Scan for the cell matching the given text and deliver its (x, y) coordinate at center. 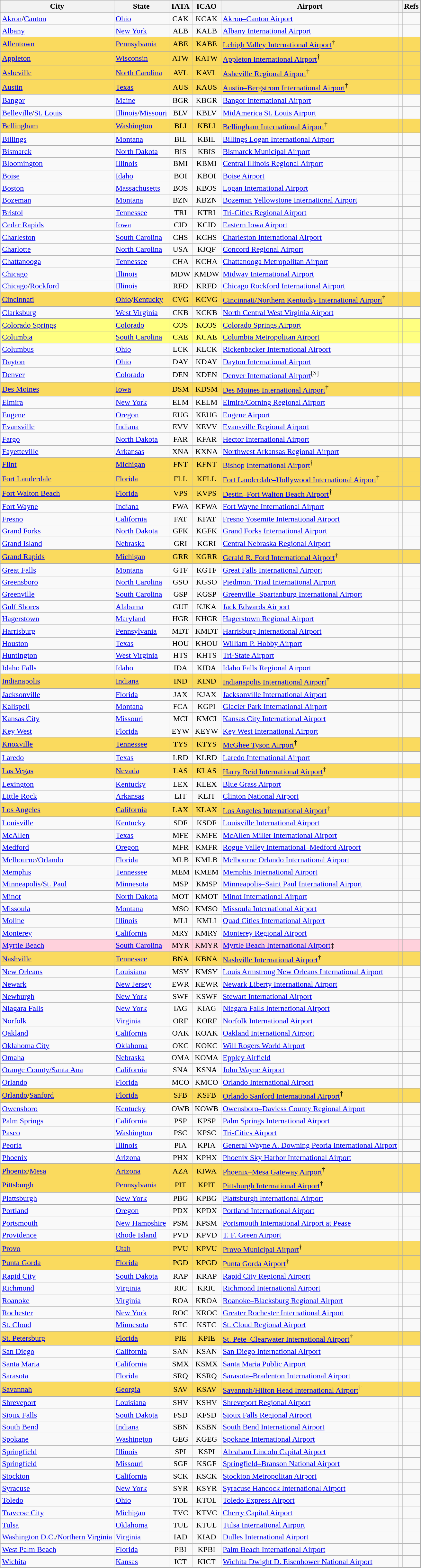
KBZN (207, 200)
BIS (180, 151)
JAX (180, 694)
Greenville–Spartanburg International Airport (310, 594)
KCVG (207, 300)
McAllen Miller International Airport (310, 835)
Ohio/Kentucky (141, 300)
FAR (180, 439)
MidAmerica St. Louis Airport (310, 113)
Chicago Rockford International Airport (310, 286)
KEWR (207, 984)
Indianapolis International Airport† (310, 681)
TVC (180, 1513)
Owensboro (57, 1109)
ICAO (207, 6)
TOL (180, 1500)
KELM (207, 403)
GFK (180, 531)
KSNA (207, 1070)
Eastern Iowa Airport (310, 225)
Greater Rochester International Airport (310, 1313)
KPDX (207, 1211)
KRIC (207, 1288)
ICT (180, 1562)
KBOS (207, 188)
Oakland (57, 1033)
SYR (180, 1488)
SAV (180, 1390)
Shreveport (57, 1402)
KRAP (207, 1276)
Grand Rapids (57, 557)
Plattsburgh (57, 1198)
Washington D.C./Northern Virginia (57, 1537)
Hagerstown Regional Airport (310, 619)
KGSO (207, 582)
GEG (180, 1439)
Maryland (141, 619)
KPSC (207, 1133)
Omaha (57, 1057)
TYS (180, 745)
General Wayne A. Downing Peoria International Airport (310, 1145)
SFB (180, 1095)
Pittsburgh International Airport† (310, 1185)
LRD (180, 757)
Quad Cities International Airport (310, 921)
Norfolk International Airport (310, 1021)
Austin (57, 87)
MEM (180, 872)
TRI (180, 213)
Tri-State Airport (310, 656)
Minneapolis/St. Paul (57, 884)
Rapid City Regional Airport (310, 1276)
Concord Regional Airport (310, 249)
Shreveport Regional Airport (310, 1402)
KROC (207, 1313)
Chicago/Rockford (57, 286)
MYR (180, 945)
Grand Forks (57, 531)
Fargo (57, 439)
PVU (180, 1249)
FWA (180, 507)
Little Rock (57, 796)
KBMI (207, 164)
Grand Island (57, 543)
South Bend International Airport (310, 1427)
Santa Maria Public Airport (310, 1364)
CID (180, 225)
KGSP (207, 594)
Medford (57, 847)
Albany International Airport (310, 31)
KSRQ (207, 1376)
Savannah (57, 1390)
KSYR (207, 1488)
MRY (180, 933)
Evansville Regional Airport (310, 427)
Gerald R. Ford International Airport† (310, 557)
Laredo (57, 757)
Portsmouth International Airport at Pease (310, 1223)
St. Pete–Clearwater International Airport† (310, 1338)
Provo Municipal Airport† (310, 1249)
KMFR (207, 847)
Huntington (57, 656)
Harrisburg (57, 631)
BOS (180, 188)
Chattanooga (57, 261)
MLB (180, 860)
ABE (180, 44)
Los Angeles (57, 810)
LCK (180, 349)
Hagerstown (57, 619)
Bozeman (57, 200)
Midway International Airport (310, 274)
OMA (180, 1057)
OAK (180, 1033)
PIA (180, 1145)
KSTC (207, 1325)
FLL (180, 479)
SAN (180, 1352)
PBG (180, 1198)
HTS (180, 656)
Bishop International Airport† (310, 465)
Palm Springs International Airport (310, 1121)
EYW (180, 731)
Will Rogers World Airport (310, 1045)
Phoenix (57, 1157)
KPBG (207, 1198)
Missoula (57, 909)
COS (180, 325)
KGPI (207, 707)
Columbia (57, 337)
Des Moines International Airport† (310, 389)
PSP (180, 1121)
ROC (180, 1313)
Elmira/Corning Regional Airport (310, 403)
Newark Liberty International Airport (310, 984)
MOT (180, 896)
KGTF (207, 570)
Cherry Capital Airport (310, 1513)
KMDT (207, 631)
GRI (180, 543)
SPI (180, 1452)
KLAX (207, 810)
OWB (180, 1109)
KGEG (207, 1439)
Wichita (57, 1562)
KBIL (207, 139)
BLI (180, 126)
Dayton (57, 361)
Eugene Airport (310, 415)
KMSP (207, 884)
KCOS (207, 325)
Key West International Airport (310, 731)
KSDF (207, 823)
Traverse City (57, 1513)
Lexington (57, 784)
AZA (180, 1171)
Melbourne/Orlando (57, 860)
KOWB (207, 1109)
KSAN (207, 1352)
KSCK (207, 1476)
SHV (180, 1402)
Newark (57, 984)
Moline (57, 921)
Orlando (57, 1082)
KIAG (207, 1009)
Las Vegas (57, 771)
SCK (180, 1476)
LAX (180, 810)
Louisville International Airport (310, 823)
Monterey Regional Airport (310, 933)
KFAR (207, 439)
Belleville/St. Louis (57, 113)
Myrtle Beach International Airport‡ (310, 945)
Refs (411, 6)
KPVU (207, 1249)
KMSY (207, 972)
KBNA (207, 959)
PIT (180, 1185)
ROA (180, 1301)
PDX (180, 1211)
KICT (207, 1562)
KATW (207, 59)
DSM (180, 389)
Louis Armstrong New Orleans International Airport (310, 972)
Stockton (57, 1476)
Lehigh Valley International Airport† (310, 44)
KAUS (207, 87)
MCI (180, 719)
Fort Wayne International Airport (310, 507)
Harry Reid International Airport† (310, 771)
KPSP (207, 1121)
Phoenix/Mesa (57, 1171)
Richmond International Airport (310, 1288)
Maine (141, 100)
Illinois/Missouri (141, 113)
KCID (207, 225)
Des Moines (57, 389)
IDA (180, 668)
Savannah/Hilton Head International Airport† (310, 1390)
KGRR (207, 557)
KMFE (207, 835)
Portland (57, 1211)
Fort Lauderdale (57, 479)
FCA (180, 707)
Plattsburgh International Airport (310, 1198)
AUS (180, 87)
Cincinnati/Northern Kentucky International Airport† (310, 300)
Cedar Rapids (57, 225)
KSPI (207, 1452)
AVL (180, 73)
Clarksburg (57, 313)
Billings Logan International Airport (310, 139)
KPHX (207, 1157)
EUG (180, 415)
KPSM (207, 1223)
KPIA (207, 1145)
HOU (180, 643)
EWR (180, 984)
Bellingham (57, 126)
KEUG (207, 415)
South Bend (57, 1427)
KPBI (207, 1549)
SWF (180, 996)
KCKB (207, 313)
Pasco (57, 1133)
SGF (180, 1464)
KBLV (207, 113)
Cincinnati (57, 300)
KIDA (207, 668)
BGR (180, 100)
St. Cloud Regional Airport (310, 1325)
KCAE (207, 337)
Melbourne Orlando International Airport (310, 860)
KTUL (207, 1525)
Flint (57, 465)
Newburgh (57, 996)
Evansville (57, 427)
Appleton International Airport† (310, 59)
Gulf Shores (57, 607)
XNA (180, 451)
Nashville International Airport† (310, 959)
Tri-Cities Regional Airport (310, 213)
Spokane International Airport (310, 1439)
BMI (180, 164)
Minot (57, 896)
Charleston International Airport (310, 237)
KFSD (207, 1415)
OKC (180, 1045)
KSAV (207, 1390)
KSHV (207, 1402)
Sarasota (57, 1376)
STC (180, 1325)
Tulsa (57, 1525)
Fresno (57, 519)
KBIS (207, 151)
Springfield–Branson National Airport (310, 1464)
KLCK (207, 349)
KFAT (207, 519)
GRR (180, 557)
Logan International Airport (310, 188)
IND (180, 681)
Toledo (57, 1500)
Appleton (57, 59)
KFNT (207, 465)
Akron–Canton Airport (310, 19)
Rogue Valley International–Medford Airport (310, 847)
Charlotte (57, 249)
Pittsburgh (57, 1185)
IATA (180, 6)
Laredo International Airport (310, 757)
Providence (57, 1235)
KMYR (207, 945)
Bellingham International Airport† (310, 126)
IAG (180, 1009)
Portsmouth (57, 1223)
KIND (207, 681)
KOKC (207, 1045)
Central Illinois Regional Airport (310, 164)
Glacier Park International Airport (310, 707)
PGD (180, 1263)
RFD (180, 286)
Idaho Falls Regional Airport (310, 668)
Punta Gorda Airport† (310, 1263)
Bozeman Yellowstone International Airport (310, 200)
PIE (180, 1338)
Jacksonville (57, 694)
Bismarck Municipal Airport (310, 151)
Bloomington (57, 164)
KTRI (207, 213)
Santa Maria (57, 1364)
Kansas City (57, 719)
Bismarck (57, 151)
City (57, 6)
Minneapolis–Saint Paul International Airport (310, 884)
Piedmont Triad International Airport (310, 582)
CHA (180, 261)
Nevada (141, 771)
KOMA (207, 1057)
PSC (180, 1133)
Asheville Regional Airport† (310, 73)
Great Falls International Airport (310, 570)
KDEN (207, 375)
Key West (57, 731)
USA (180, 249)
KBLI (207, 126)
New Hampshire (141, 1223)
Chattanooga Metropolitan Airport (310, 261)
Punta Gorda (57, 1263)
Memphis International Airport (310, 872)
LAS (180, 771)
KMRY (207, 933)
Elmira (57, 403)
KLAS (207, 771)
DAY (180, 361)
BOI (180, 176)
KMCO (207, 1082)
KHGR (207, 619)
William P. Hobby Airport (310, 643)
KEYW (207, 731)
Eppley Airfield (310, 1057)
New Jersey (141, 984)
MLI (180, 921)
Bangor (57, 100)
SBN (180, 1427)
GSP (180, 594)
T. F. Green Airport (310, 1235)
KPIE (207, 1338)
SRQ (180, 1376)
KVPS (207, 493)
Alabama (141, 607)
KLIT (207, 796)
KMDW (207, 274)
Stockton Metropolitan Airport (310, 1476)
McGhee Tyson Airport† (310, 745)
Northwest Arkansas Regional Airport (310, 451)
VPS (180, 493)
KALB (207, 31)
Utah (141, 1249)
Colorado Springs Airport (310, 325)
KSGF (207, 1464)
Denver (57, 375)
Niagara Falls (57, 1009)
Oklahoma City (57, 1045)
KDAY (207, 361)
ALB (180, 31)
Stewart International Airport (310, 996)
Wisconsin (141, 59)
Orlando Sanford International Airport† (310, 1095)
GUF (180, 607)
Myrtle Beach (57, 945)
Nashville (57, 959)
Idaho Falls (57, 668)
KMOT (207, 896)
Fort Lauderdale–Hollywood International Airport† (310, 479)
KPGD (207, 1263)
RAP (180, 1276)
Airport (310, 6)
West Palm Beach (57, 1549)
MDT (180, 631)
HGR (180, 619)
Provo (57, 1249)
KABE (207, 44)
SDF (180, 823)
Asheville (57, 73)
Boise Airport (310, 176)
KPIT (207, 1185)
KMCI (207, 719)
Roanoke–Blacksburg Regional Airport (310, 1301)
KLRD (207, 757)
CVG (180, 300)
KTOL (207, 1500)
GTF (180, 570)
New Orleans (57, 972)
TUL (180, 1525)
Peoria (57, 1145)
KSFB (207, 1095)
Tulsa International Airport (310, 1525)
KGRI (207, 543)
Palm Beach International Airport (310, 1549)
KXNA (207, 451)
KCHA (207, 261)
Hector International Airport (310, 439)
Allentown (57, 44)
Tri-Cities Airport (310, 1133)
CHS (180, 237)
Boston (57, 188)
McAllen (57, 835)
Fayetteville (57, 451)
Abraham Lincoln Capital Airport (310, 1452)
Rhode Island (141, 1235)
Kansas City International Airport (310, 719)
Rochester (57, 1313)
KSWF (207, 996)
Orlando International Airport (310, 1082)
Rapid City (57, 1276)
Phoenix Sky Harbor International Airport (310, 1157)
KMEM (207, 872)
KPVD (207, 1235)
BIL (180, 139)
ELM (180, 403)
State (141, 6)
BZN (180, 200)
FSD (180, 1415)
KJQF (207, 249)
PSM (180, 1223)
KLEX (207, 784)
Charleston (57, 237)
San Diego (57, 1352)
Great Falls (57, 570)
CAK (180, 19)
CAE (180, 337)
Fresno Yosemite International Airport (310, 519)
Sioux Falls Regional Airport (310, 1415)
MSY (180, 972)
Fort Wayne (57, 507)
KHTS (207, 656)
Wichita Dwight D. Eisenhower National Airport (310, 1562)
Indianapolis (57, 681)
San Diego International Airport (310, 1352)
KORF (207, 1021)
Denver International Airport[S] (310, 375)
Colorado Springs (57, 325)
Rickenbacker International Airport (310, 349)
KSBN (207, 1427)
KBOI (207, 176)
DEN (180, 375)
KSMX (207, 1364)
North Central West Virginia Airport (310, 313)
KDSM (207, 389)
KTYS (207, 745)
Dayton International Airport (310, 361)
John Wayne Airport (310, 1070)
Bangor International Airport (310, 100)
Boise (57, 176)
KROA (207, 1301)
Columbia Metropolitan Airport (310, 337)
IAD (180, 1537)
KGFK (207, 531)
Kalispell (57, 707)
Orange County/Santa Ana (57, 1070)
KEVV (207, 427)
KMSO (207, 909)
KIWA (207, 1171)
PHX (180, 1157)
Destin–Fort Walton Beach Airport† (310, 493)
KMLI (207, 921)
Monterey (57, 933)
BLV (180, 113)
KAVL (207, 73)
Niagara Falls International Airport (310, 1009)
KIAD (207, 1537)
Knoxville (57, 745)
Phoenix–Mesa Gateway Airport† (310, 1171)
GSO (180, 582)
FAT (180, 519)
Blue Grass Airport (310, 784)
Akron/Canton (57, 19)
Fort Walton Beach (57, 493)
Syracuse (57, 1488)
CKB (180, 313)
MSP (180, 884)
SMX (180, 1364)
MCO (180, 1082)
KMLB (207, 860)
KRFD (207, 286)
Greenville (57, 594)
Sioux Falls (57, 1415)
KFWA (207, 507)
Austin–Bergstrom International Airport† (310, 87)
Billings (57, 139)
MDW (180, 274)
Oakland International Airport (310, 1033)
Louisville (57, 823)
LEX (180, 784)
Los Angeles International Airport† (310, 810)
St. Cloud (57, 1325)
ATW (180, 59)
Bristol (57, 213)
Spokane (57, 1439)
Orlando/Sanford (57, 1095)
Clinton National Airport (310, 796)
EVV (180, 427)
Norfolk (57, 1021)
PVD (180, 1235)
PBI (180, 1549)
SNA (180, 1070)
MFR (180, 847)
Portland International Airport (310, 1211)
Dulles International Airport (310, 1537)
ORF (180, 1021)
Chicago (57, 274)
Grand Forks International Airport (310, 531)
Missoula International Airport (310, 909)
KJKA (207, 607)
Albany (57, 31)
FNT (180, 465)
Kansas (141, 1562)
St. Petersburg (57, 1338)
Palm Springs (57, 1121)
RIC (180, 1288)
Memphis (57, 872)
BNA (180, 959)
KCHS (207, 237)
Richmond (57, 1288)
Minot International Airport (310, 896)
MFE (180, 835)
Syracuse Hancock International Airport (310, 1488)
KTVC (207, 1513)
Harrisburg International Airport (310, 631)
KFLL (207, 479)
Greensboro (57, 582)
Roanoke (57, 1301)
Central Nebraska Regional Airport (310, 543)
KBGR (207, 100)
Houston (57, 643)
Jacksonville International Airport (310, 694)
Massachusetts (141, 188)
KOAK (207, 1033)
Jack Edwards Airport (310, 607)
Georgia (141, 1390)
Owensboro–Daviess County Regional Airport (310, 1109)
LIT (180, 796)
Eugene (57, 415)
KHOU (207, 643)
Sarasota–Bradenton International Airport (310, 1376)
MSO (180, 909)
KCAK (207, 19)
Toledo Express Airport (310, 1500)
Columbus (57, 349)
KJAX (207, 694)
